Determine the [x, y] coordinate at the center of the cell enclosing the given text.  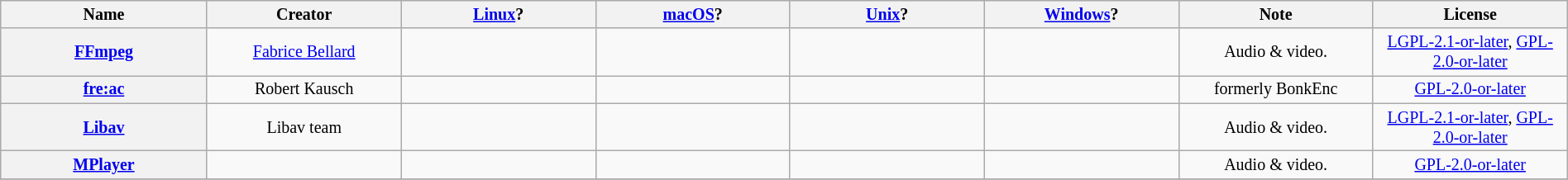
License [1470, 15]
fre:ac [104, 89]
Fabrice Bellard [304, 53]
Linux? [498, 15]
Windows? [1082, 15]
Creator [304, 15]
macOS? [693, 15]
Name [104, 15]
Robert Kausch [304, 89]
Libav team [304, 127]
MPlayer [104, 165]
formerly BonkEnc [1275, 89]
Libav [104, 127]
Unix? [887, 15]
Note [1275, 15]
FFmpeg [104, 53]
